Identify which cell holds the provided text, then report its (x, y) central coordinate. 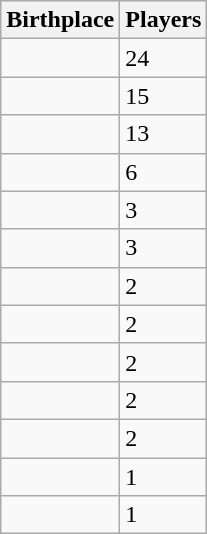
Birthplace (60, 20)
13 (164, 134)
Players (164, 20)
6 (164, 172)
15 (164, 96)
24 (164, 58)
